Output the [X, Y] coordinate of the center of the cell containing the given text.  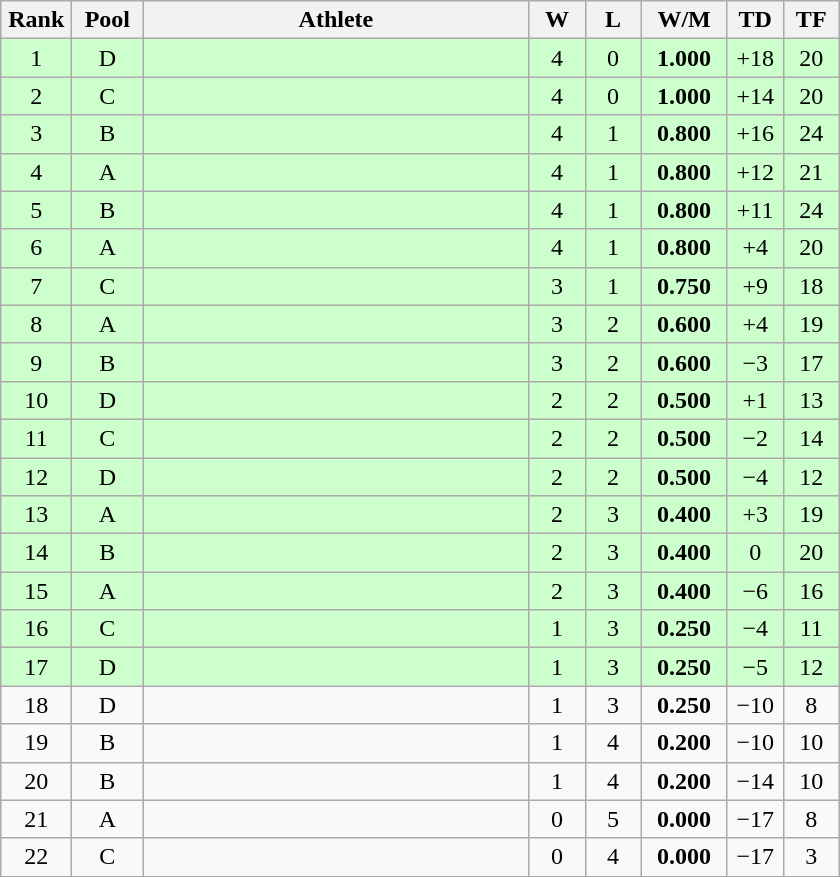
0.750 [684, 286]
W/M [684, 20]
7 [36, 286]
Pool [108, 20]
TD [755, 20]
+14 [755, 96]
15 [36, 591]
Rank [36, 20]
L [613, 20]
−5 [755, 667]
W [557, 20]
−14 [755, 781]
+11 [755, 210]
−3 [755, 362]
−2 [755, 438]
−6 [755, 591]
+1 [755, 400]
Athlete [336, 20]
9 [36, 362]
6 [36, 248]
TF [811, 20]
+3 [755, 515]
+16 [755, 134]
22 [36, 857]
+18 [755, 58]
+9 [755, 286]
+12 [755, 172]
